For the text-containing cell, return its midpoint in (X, Y) coordinate format. 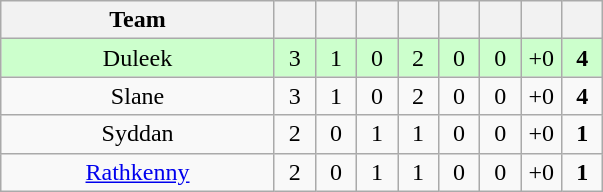
Duleek (138, 58)
Syddan (138, 134)
Slane (138, 96)
Team (138, 20)
Rathkenny (138, 172)
